Search for the cell housing the specified text and yield its [X, Y] center coordinate. 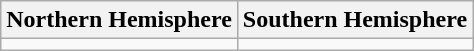
Northern Hemisphere [120, 20]
Southern Hemisphere [354, 20]
